Return [x, y] of the center of cell containing provided text 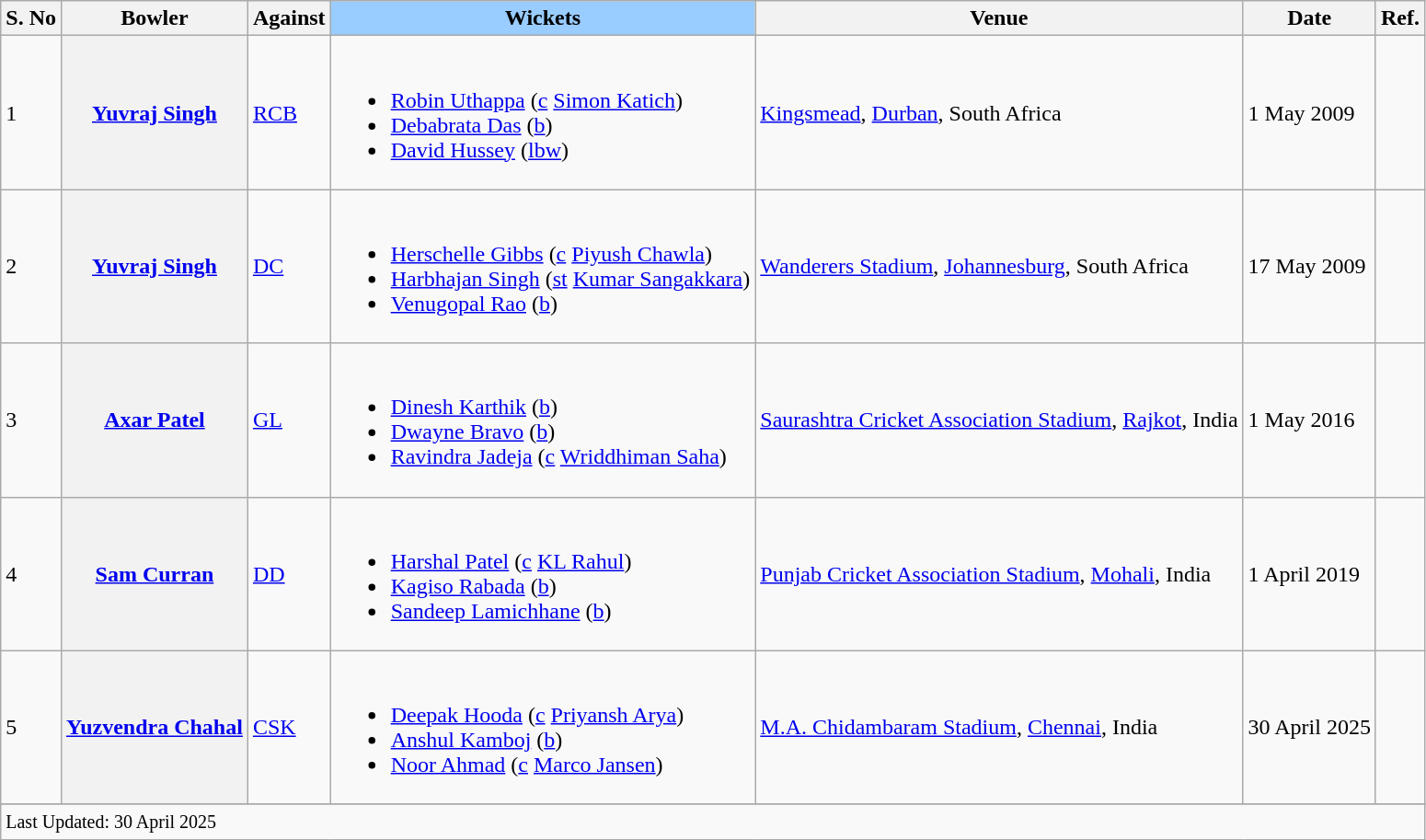
1 May 2009 [1309, 112]
Herschelle Gibbs (c Piyush Chawla)Harbhajan Singh (st Kumar Sangakkara)Venugopal Rao (b) [543, 267]
Against [289, 18]
Ref. [1400, 18]
2 [31, 267]
3 [31, 420]
Yuzvendra Chahal [155, 727]
M.A. Chidambaram Stadium, Chennai, India [999, 727]
Harshal Patel (c KL Rahul)Kagiso Rabada (b)Sandeep Lamichhane (b) [543, 574]
Wickets [543, 18]
Venue [999, 18]
Kingsmead, Durban, South Africa [999, 112]
1 May 2016 [1309, 420]
Saurashtra Cricket Association Stadium, Rajkot, India [999, 420]
CSK [289, 727]
1 April 2019 [1309, 574]
Bowler [155, 18]
17 May 2009 [1309, 267]
Wanderers Stadium, Johannesburg, South Africa [999, 267]
GL [289, 420]
RCB [289, 112]
Robin Uthappa (c Simon Katich)Debabrata Das (b)David Hussey (lbw) [543, 112]
DD [289, 574]
Dinesh Karthik (b)Dwayne Bravo (b)Ravindra Jadeja (c Wriddhiman Saha) [543, 420]
1 [31, 112]
Axar Patel [155, 420]
5 [31, 727]
S. No [31, 18]
4 [31, 574]
Deepak Hooda (c Priyansh Arya)Anshul Kamboj (b)Noor Ahmad (c Marco Jansen) [543, 727]
30 April 2025 [1309, 727]
Sam Curran [155, 574]
Last Updated: 30 April 2025 [713, 822]
Punjab Cricket Association Stadium, Mohali, India [999, 574]
DC [289, 267]
Date [1309, 18]
